Pinpoint the cell where the given text exists, returning its (x, y) midpoint coordinate. 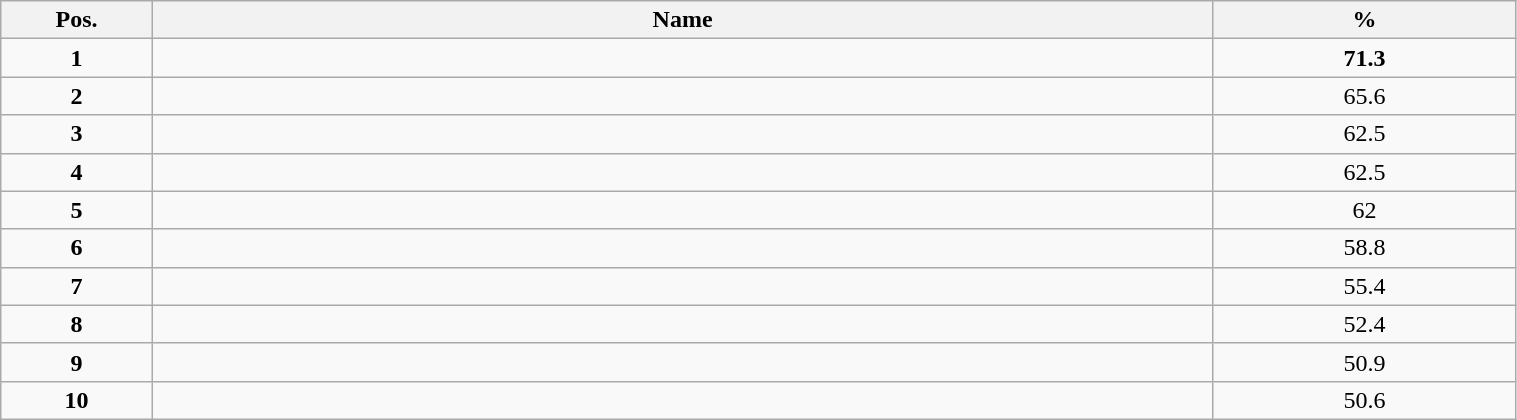
62 (1364, 210)
10 (77, 400)
4 (77, 172)
50.6 (1364, 400)
71.3 (1364, 58)
9 (77, 362)
7 (77, 286)
Pos. (77, 20)
1 (77, 58)
55.4 (1364, 286)
Name (682, 20)
8 (77, 324)
% (1364, 20)
58.8 (1364, 248)
65.6 (1364, 96)
6 (77, 248)
50.9 (1364, 362)
3 (77, 134)
5 (77, 210)
52.4 (1364, 324)
2 (77, 96)
